Search for the cell housing the specified text and yield its [X, Y] center coordinate. 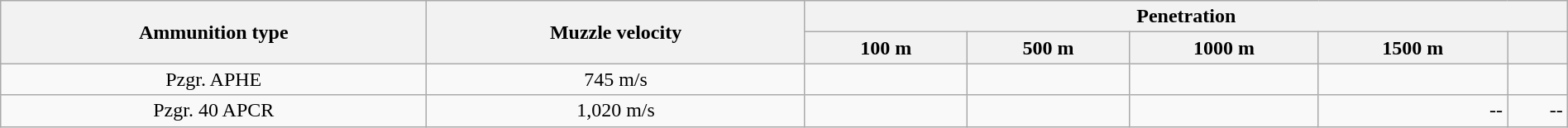
745 m/s [615, 79]
Pzgr. APHE [213, 79]
Muzzle velocity [615, 32]
1,020 m/s [615, 111]
500 m [1048, 48]
1500 m [1413, 48]
Pzgr. 40 APCR [213, 111]
1000 m [1224, 48]
Penetration [1186, 17]
100 m [886, 48]
Ammunition type [213, 32]
